Scan for the cell matching the given text and deliver its [x, y] coordinate at center. 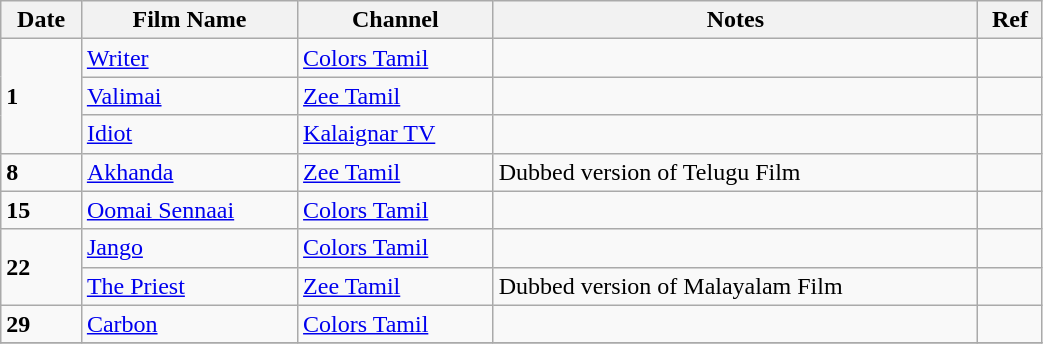
Idiot [189, 134]
Film Name [189, 20]
Writer [189, 58]
Dubbed version of Telugu Film [736, 172]
Date [42, 20]
Kalaignar TV [396, 134]
Notes [736, 20]
Jango [189, 248]
1 [42, 96]
The Priest [189, 286]
Oomai Sennaai [189, 210]
15 [42, 210]
Valimai [189, 96]
22 [42, 267]
Dubbed version of Malayalam Film [736, 286]
Ref [1010, 20]
Channel [396, 20]
29 [42, 324]
Akhanda [189, 172]
8 [42, 172]
Carbon [189, 324]
